Extract the (x, y) coordinate from the center of the cell holding the provided text.  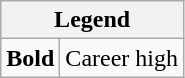
Bold (30, 58)
Career high (122, 58)
Legend (92, 20)
